Return the (X, Y) coordinate for the center point of the cell that contains the specified text.  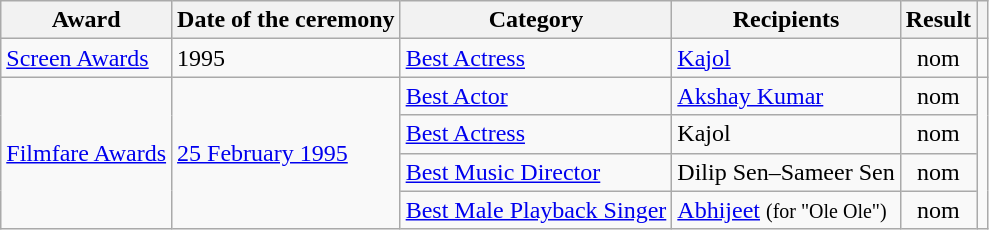
Date of the ceremony (286, 20)
Akshay Kumar (786, 96)
Award (86, 20)
Category (536, 20)
25 February 1995 (286, 153)
Best Actor (536, 96)
Best Male Playback Singer (536, 210)
Result (938, 20)
Abhijeet (for "Ole Ole") (786, 210)
Filmfare Awards (86, 153)
1995 (286, 58)
Recipients (786, 20)
Dilip Sen–Sameer Sen (786, 172)
Best Music Director (536, 172)
Screen Awards (86, 58)
